Return the (X, Y) coordinate for the center point of the cell that contains the specified text.  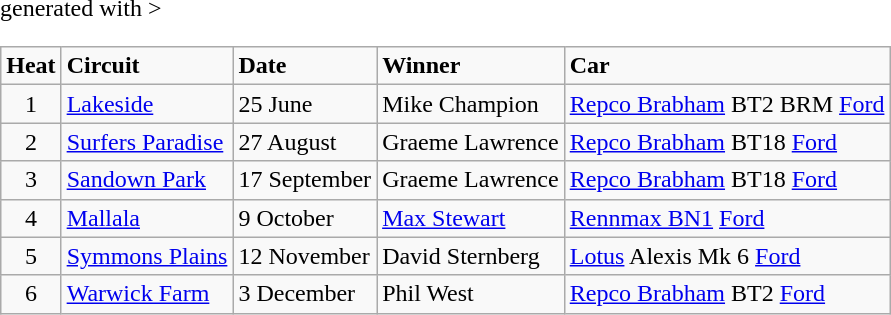
Lakeside (147, 104)
17 September (305, 180)
25 June (305, 104)
5 (31, 256)
Rennmax BN1 Ford (727, 218)
Mallala (147, 218)
Warwick Farm (147, 294)
Date (305, 66)
Heat (31, 66)
Repco Brabham BT2 BRM Ford (727, 104)
Symmons Plains (147, 256)
Phil West (471, 294)
6 (31, 294)
Surfers Paradise (147, 142)
Lotus Alexis Mk 6 Ford (727, 256)
David Sternberg (471, 256)
3 December (305, 294)
9 October (305, 218)
27 August (305, 142)
1 (31, 104)
Winner (471, 66)
Sandown Park (147, 180)
Max Stewart (471, 218)
Car (727, 66)
12 November (305, 256)
Mike Champion (471, 104)
3 (31, 180)
2 (31, 142)
Circuit (147, 66)
Repco Brabham BT2 Ford (727, 294)
4 (31, 218)
